From the cell containing the given text, extract its center point as (x, y) coordinate. 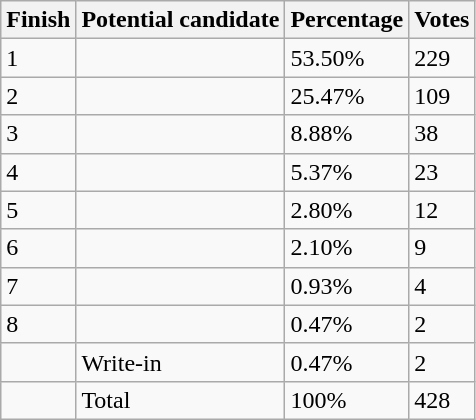
Total (180, 400)
25.47% (347, 96)
8.88% (347, 134)
2.80% (347, 210)
Percentage (347, 20)
2.10% (347, 248)
3 (38, 134)
229 (442, 58)
0.93% (347, 286)
12 (442, 210)
428 (442, 400)
Write-in (180, 362)
5.37% (347, 172)
23 (442, 172)
Votes (442, 20)
5 (38, 210)
38 (442, 134)
8 (38, 324)
53.50% (347, 58)
100% (347, 400)
Finish (38, 20)
Potential candidate (180, 20)
1 (38, 58)
9 (442, 248)
109 (442, 96)
6 (38, 248)
7 (38, 286)
